Scan for the cell matching the given text and deliver its (x, y) coordinate at center. 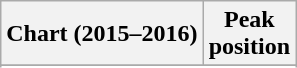
Peak position (249, 34)
Chart (2015–2016) (102, 34)
